Provide the (X, Y) coordinate of the cell's center where the given text is located.  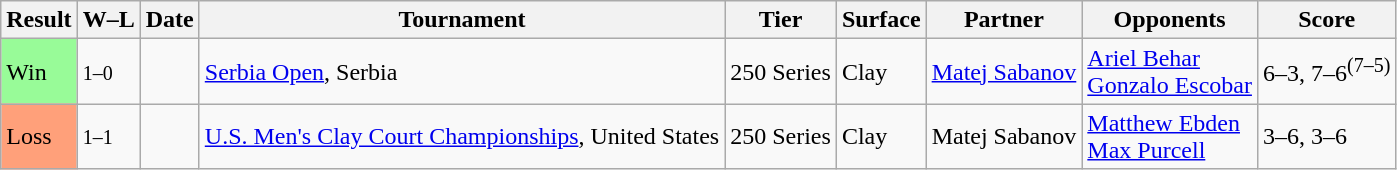
Score (1326, 20)
6–3, 7–6(7–5) (1326, 72)
Serbia Open, Serbia (462, 72)
Result (39, 20)
Tournament (462, 20)
Date (170, 20)
Win (39, 72)
Tier (781, 20)
Partner (1004, 20)
Opponents (1170, 20)
Loss (39, 136)
Matthew Ebden Max Purcell (1170, 136)
1–0 (108, 72)
1–1 (108, 136)
3–6, 3–6 (1326, 136)
W–L (108, 20)
U.S. Men's Clay Court Championships, United States (462, 136)
Surface (881, 20)
Ariel Behar Gonzalo Escobar (1170, 72)
